From the cell containing the given text, extract its center point as [x, y] coordinate. 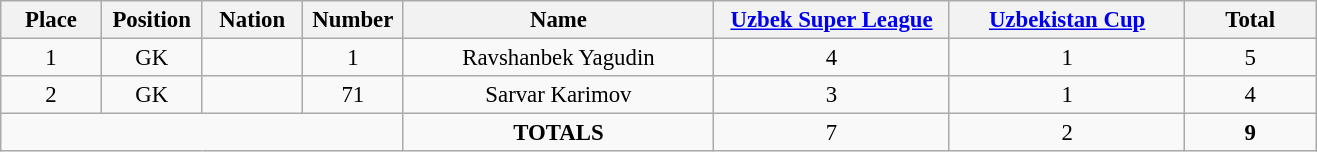
Uzbekistan Cup [1067, 20]
Number [354, 20]
Total [1250, 20]
5 [1250, 58]
Uzbek Super League [832, 20]
Nation [252, 20]
Ravshanbek Yagudin [558, 58]
7 [832, 133]
TOTALS [558, 133]
Place [52, 20]
Sarvar Karimov [558, 95]
Name [558, 20]
71 [354, 95]
Position [152, 20]
9 [1250, 133]
3 [832, 95]
